Find where the given text appears and provide that cell's center as [x, y] coordinate. 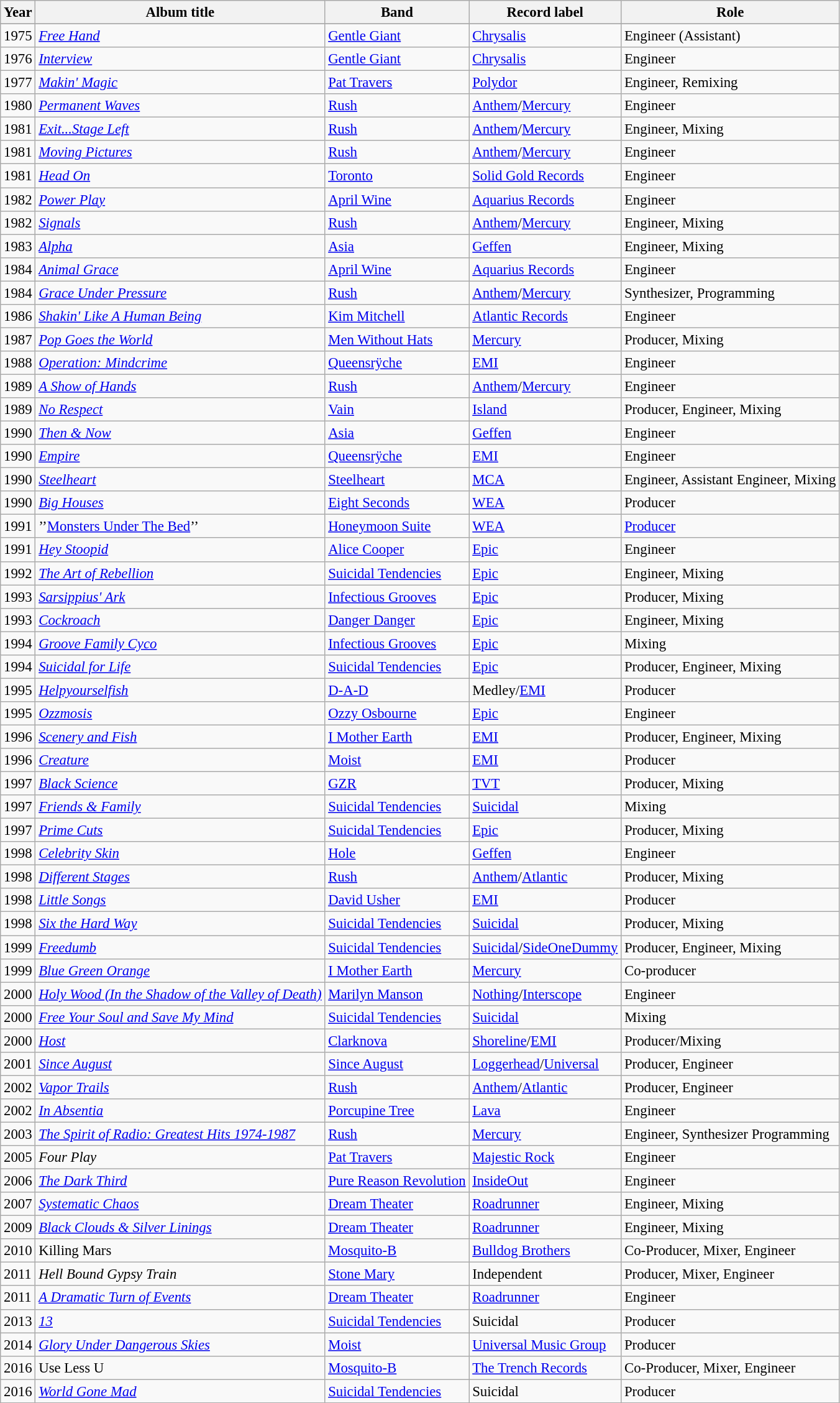
Shoreline/EMI [546, 1041]
Pop Goes the World [180, 339]
Power Play [180, 200]
Big Houses [180, 503]
Signals [180, 223]
Ozzmosis [180, 714]
InsideOut [546, 1181]
Suicidal/SideOneDummy [546, 947]
1986 [18, 316]
Majestic Rock [546, 1157]
Engineer, Remixing [731, 83]
Role [731, 12]
Friends & Family [180, 807]
In Absentia [180, 1111]
1983 [18, 246]
Free Your Soul and Save My Mind [180, 1017]
Interview [180, 59]
Permanent Waves [180, 106]
Vapor Trails [180, 1087]
Cockroach [180, 620]
Shakin' Like A Human Being [180, 316]
Hey Stoopid [180, 550]
1976 [18, 59]
Stone Mary [397, 1274]
Exit...Stage Left [180, 129]
The Art of Rebellion [180, 573]
Alice Cooper [397, 550]
Killing Mars [180, 1251]
Makin' Magic [180, 83]
TVT [546, 784]
The Spirit of Radio: Greatest Hits 1974-1987 [180, 1134]
Album title [180, 12]
Medley/EMI [546, 690]
Honeymoon Suite [397, 527]
Alpha [180, 246]
Different Stages [180, 877]
Porcupine Tree [397, 1111]
David Usher [397, 901]
Universal Music Group [546, 1345]
Operation: Mindcrime [180, 363]
2006 [18, 1181]
Record label [546, 12]
MCA [546, 480]
Danger Danger [397, 620]
Solid Gold Records [546, 176]
Hell Bound Gypsy Train [180, 1274]
2013 [18, 1321]
Groove Family Cyco [180, 643]
A Show of Hands [180, 386]
2005 [18, 1157]
Toronto [397, 176]
Producer, Mixer, Engineer [731, 1274]
Empire [180, 456]
1975 [18, 36]
Eight Seconds [397, 503]
Helpyourselfish [180, 690]
Celebrity Skin [180, 853]
Island [546, 410]
Kim Mitchell [397, 316]
Black Clouds & Silver Linings [180, 1228]
Loggerhead/Universal [546, 1064]
Glory Under Dangerous Skies [180, 1345]
2010 [18, 1251]
Bulldog Brothers [546, 1251]
No Respect [180, 410]
Then & Now [180, 433]
Little Songs [180, 901]
Scenery and Fish [180, 737]
Suicidal for Life [180, 667]
World Gone Mad [180, 1391]
Hole [397, 853]
Men Without Hats [397, 339]
Engineer, Synthesizer Programming [731, 1134]
D-A-D [397, 690]
Polydor [546, 83]
Pure Reason Revolution [397, 1181]
Free Hand [180, 36]
13 [180, 1321]
Lava [546, 1111]
Band [397, 12]
Black Science [180, 784]
Use Less U [180, 1368]
1988 [18, 363]
Engineer (Assistant) [731, 36]
Co-producer [731, 970]
Animal Grace [180, 269]
Creature [180, 760]
Freedumb [180, 947]
Marilyn Manson [397, 994]
Holy Wood (In the Shadow of the Valley of Death) [180, 994]
2001 [18, 1064]
1980 [18, 106]
Atlantic Records [546, 316]
Clarknova [397, 1041]
Independent [546, 1274]
Nothing/Interscope [546, 994]
Moving Pictures [180, 152]
Prime Cuts [180, 830]
2014 [18, 1345]
The Dark Third [180, 1181]
The Trench Records [546, 1368]
Systematic Chaos [180, 1204]
Four Play [180, 1157]
’’Monsters Under The Bed’’ [180, 527]
Sarsippius' Ark [180, 597]
Vain [397, 410]
Six the Hard Way [180, 924]
Grace Under Pressure [180, 293]
Blue Green Orange [180, 970]
Year [18, 12]
1992 [18, 573]
2003 [18, 1134]
2009 [18, 1228]
Ozzy Osbourne [397, 714]
1977 [18, 83]
Head On [180, 176]
Producer/Mixing [731, 1041]
2007 [18, 1204]
GZR [397, 784]
Synthesizer, Programming [731, 293]
Host [180, 1041]
Engineer, Assistant Engineer, Mixing [731, 480]
1987 [18, 339]
A Dramatic Turn of Events [180, 1298]
